Locate the cell with the specified text and output its (x, y) center coordinate. 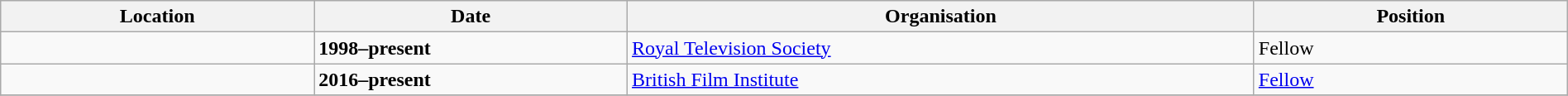
1998–present (471, 48)
Location (157, 17)
British Film Institute (941, 79)
Organisation (941, 17)
Royal Television Society (941, 48)
Position (1411, 17)
2016–present (471, 79)
Date (471, 17)
